Scan for the cell matching the given text and deliver its (X, Y) coordinate at center. 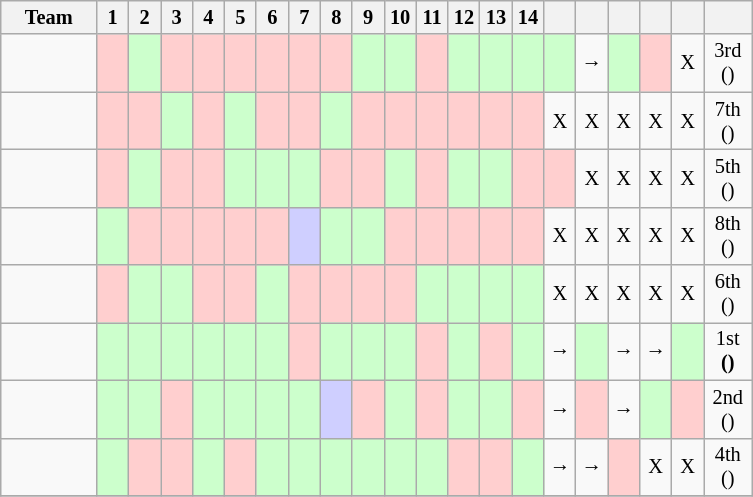
2nd() (728, 409)
13 (496, 17)
2 (145, 17)
1st() (728, 351)
8th() (728, 236)
3rd() (728, 63)
3 (177, 17)
12 (464, 17)
11 (432, 17)
1 (113, 17)
6th() (728, 294)
6 (272, 17)
4th() (728, 467)
5th() (728, 178)
8 (336, 17)
9 (368, 17)
Team (49, 17)
10 (400, 17)
5 (240, 17)
7 (304, 17)
14 (528, 17)
7th() (728, 121)
4 (208, 17)
